From the cell containing the given text, extract its center point as [x, y] coordinate. 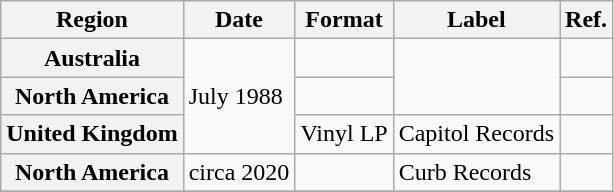
Format [344, 20]
July 1988 [239, 96]
Ref. [586, 20]
Vinyl LP [344, 134]
Date [239, 20]
Capitol Records [476, 134]
Region [92, 20]
United Kingdom [92, 134]
Curb Records [476, 172]
Australia [92, 58]
circa 2020 [239, 172]
Label [476, 20]
